Detect which cell encompasses the target text, then output its [X, Y] center coordinate. 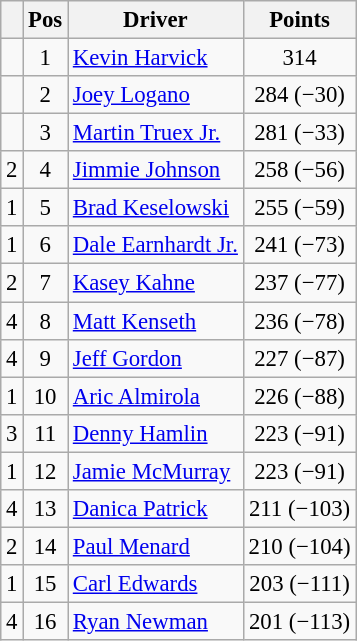
Jamie McMurray [156, 471]
Paul Menard [156, 546]
Kasey Kahne [156, 283]
5 [46, 208]
9 [46, 358]
Danica Patrick [156, 509]
314 [300, 58]
Points [300, 20]
258 (−56) [300, 170]
Driver [156, 20]
Matt Kenseth [156, 321]
6 [46, 245]
284 (−30) [300, 95]
11 [46, 433]
237 (−77) [300, 283]
8 [46, 321]
16 [46, 621]
Kevin Harvick [156, 58]
Denny Hamlin [156, 433]
281 (−33) [300, 133]
255 (−59) [300, 208]
12 [46, 471]
Martin Truex Jr. [156, 133]
14 [46, 546]
Pos [46, 20]
236 (−78) [300, 321]
Dale Earnhardt Jr. [156, 245]
Brad Keselowski [156, 208]
211 (−103) [300, 509]
10 [46, 396]
Ryan Newman [156, 621]
201 (−113) [300, 621]
226 (−88) [300, 396]
15 [46, 584]
7 [46, 283]
Joey Logano [156, 95]
Jimmie Johnson [156, 170]
Aric Almirola [156, 396]
203 (−111) [300, 584]
13 [46, 509]
Jeff Gordon [156, 358]
Carl Edwards [156, 584]
241 (−73) [300, 245]
210 (−104) [300, 546]
227 (−87) [300, 358]
